Extract the [x, y] coordinate from the center of the cell holding the provided text.  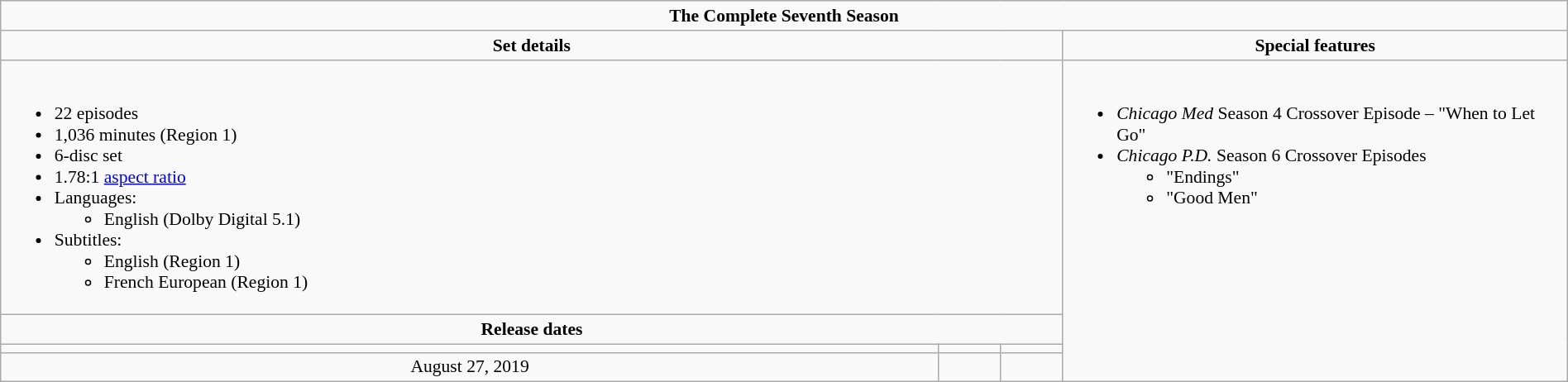
Release dates [532, 330]
Set details [532, 45]
Special features [1315, 45]
The Complete Seventh Season [784, 16]
Chicago Med Season 4 Crossover Episode – "When to Let Go"Chicago P.D. Season 6 Crossover Episodes"Endings""Good Men" [1315, 221]
August 27, 2019 [470, 367]
